Pinpoint the cell where the given text exists, returning its (x, y) midpoint coordinate. 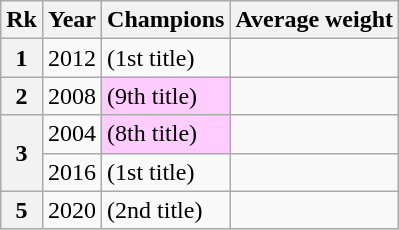
5 (22, 210)
2020 (72, 210)
Average weight (314, 20)
2 (22, 96)
(2nd title) (166, 210)
1 (22, 58)
2008 (72, 96)
3 (22, 153)
Year (72, 20)
Rk (22, 20)
(9th title) (166, 96)
2012 (72, 58)
Champions (166, 20)
2004 (72, 134)
2016 (72, 172)
(8th title) (166, 134)
